Output the (X, Y) coordinate of the center of the cell containing the given text.  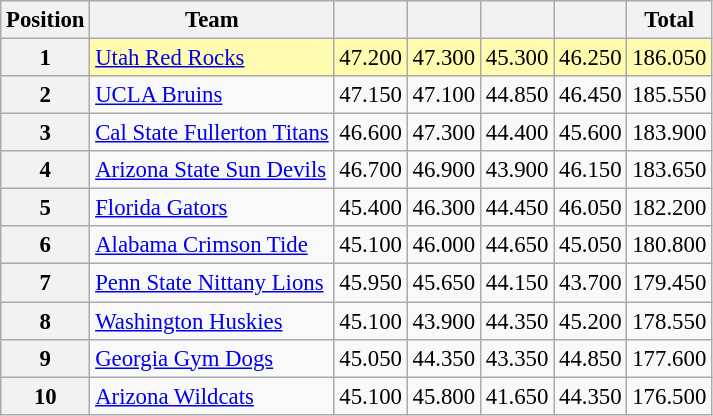
176.500 (670, 396)
47.200 (370, 58)
185.550 (670, 95)
8 (46, 321)
Arizona State Sun Devils (212, 170)
46.000 (444, 245)
178.550 (670, 321)
45.200 (590, 321)
Alabama Crimson Tide (212, 245)
3 (46, 133)
UCLA Bruins (212, 95)
Team (212, 20)
45.600 (590, 133)
47.100 (444, 95)
177.600 (670, 358)
Florida Gators (212, 208)
180.800 (670, 245)
44.400 (516, 133)
179.450 (670, 283)
4 (46, 170)
45.800 (444, 396)
46.250 (590, 58)
7 (46, 283)
46.450 (590, 95)
44.150 (516, 283)
46.150 (590, 170)
Cal State Fullerton Titans (212, 133)
Utah Red Rocks (212, 58)
Total (670, 20)
183.900 (670, 133)
44.450 (516, 208)
46.700 (370, 170)
Washington Huskies (212, 321)
46.050 (590, 208)
45.950 (370, 283)
43.700 (590, 283)
182.200 (670, 208)
46.300 (444, 208)
186.050 (670, 58)
44.650 (516, 245)
43.350 (516, 358)
47.150 (370, 95)
46.600 (370, 133)
45.400 (370, 208)
46.900 (444, 170)
183.650 (670, 170)
Position (46, 20)
41.650 (516, 396)
45.650 (444, 283)
2 (46, 95)
6 (46, 245)
Penn State Nittany Lions (212, 283)
45.300 (516, 58)
Georgia Gym Dogs (212, 358)
Arizona Wildcats (212, 396)
1 (46, 58)
5 (46, 208)
10 (46, 396)
9 (46, 358)
